Detect which cell encompasses the target text, then output its [x, y] center coordinate. 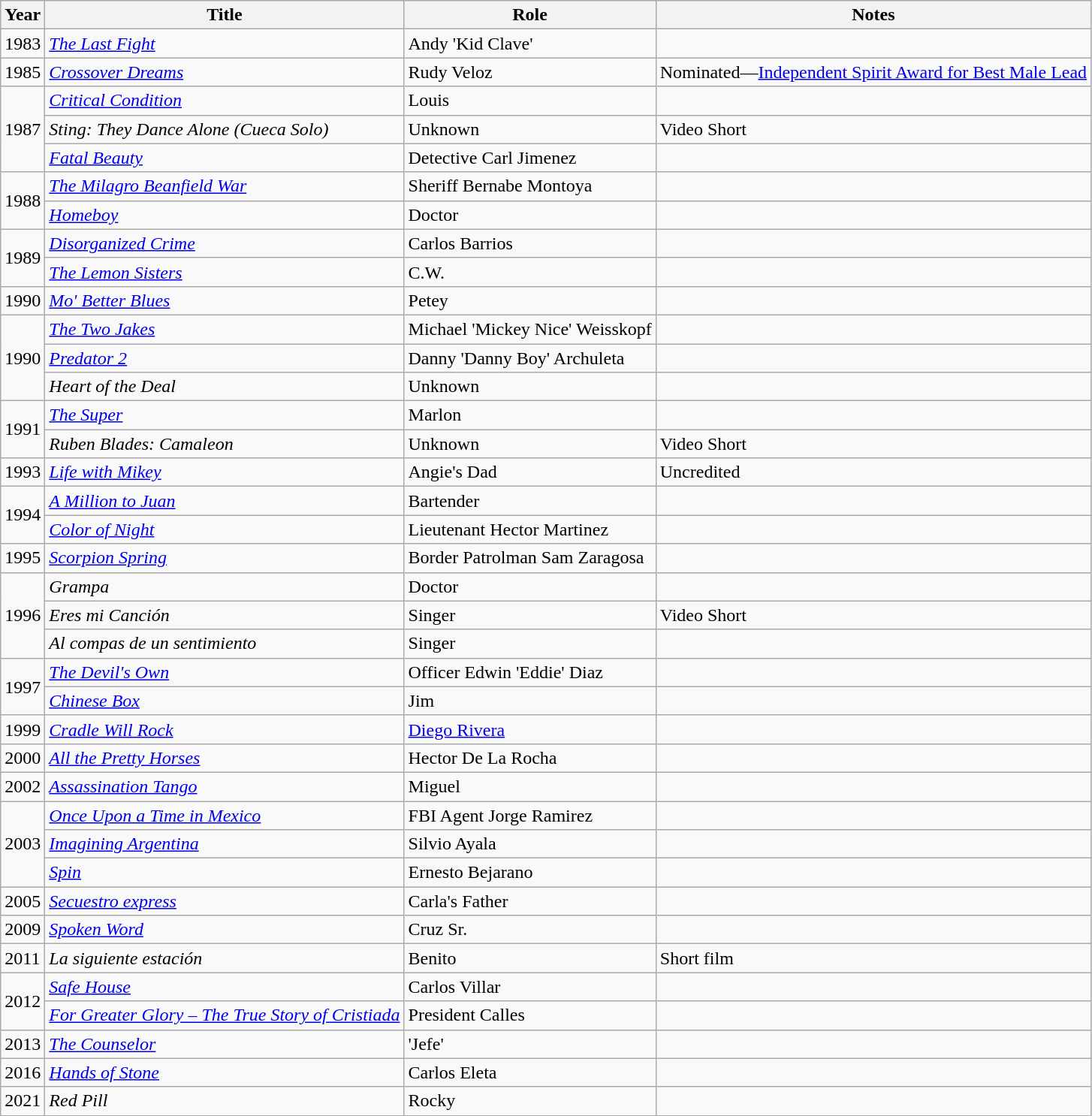
Life with Mikey [225, 472]
1991 [23, 430]
Safe House [225, 987]
La siguiente estación [225, 958]
2003 [23, 843]
Border Patrolman Sam Zaragosa [530, 558]
Silvio Ayala [530, 844]
Red Pill [225, 1101]
The Devil's Own [225, 672]
Nominated—Independent Spirit Award for Best Male Lead [873, 72]
Ruben Blades: Camaleon [225, 444]
Spin [225, 873]
Andy 'Kid Clave' [530, 44]
Louis [530, 101]
Chinese Box [225, 701]
Uncredited [873, 472]
1994 [23, 515]
2011 [23, 958]
Lieutenant Hector Martinez [530, 529]
Detective Carl Jimenez [530, 158]
Rocky [530, 1101]
2005 [23, 901]
Carla's Father [530, 901]
Year [23, 15]
The Milagro Beanfield War [225, 186]
Mo' Better Blues [225, 300]
The Two Jakes [225, 329]
Role [530, 15]
Eres mi Canción [225, 615]
All the Pretty Horses [225, 758]
Notes [873, 15]
Spoken Word [225, 930]
Imagining Argentina [225, 844]
1988 [23, 201]
Diego Rivera [530, 729]
1995 [23, 558]
2000 [23, 758]
C.W. [530, 272]
2009 [23, 930]
Rudy Veloz [530, 72]
Jim [530, 701]
Grampa [225, 587]
Carlos Barrios [530, 243]
1993 [23, 472]
Hector De La Rocha [530, 758]
The Lemon Sisters [225, 272]
Crossover Dreams [225, 72]
2013 [23, 1044]
1997 [23, 686]
For Greater Glory – The True Story of Cristiada [225, 1015]
Miguel [530, 786]
Marlon [530, 415]
2002 [23, 786]
Angie's Dad [530, 472]
Homeboy [225, 215]
Color of Night [225, 529]
Al compas de un sentimiento [225, 644]
Sheriff Bernabe Montoya [530, 186]
Assassination Tango [225, 786]
Petey [530, 300]
Michael 'Mickey Nice' Weisskopf [530, 329]
Short film [873, 958]
1999 [23, 729]
Once Upon a Time in Mexico [225, 815]
2012 [23, 1001]
A Million to Juan [225, 501]
Danny 'Danny Boy' Archuleta [530, 358]
Benito [530, 958]
1989 [23, 258]
Scorpion Spring [225, 558]
Heart of the Deal [225, 387]
Officer Edwin 'Eddie' Diaz [530, 672]
Cradle Will Rock [225, 729]
1996 [23, 615]
President Calles [530, 1015]
Predator 2 [225, 358]
Secuestro express [225, 901]
Hands of Stone [225, 1072]
Carlos Villar [530, 987]
The Last Fight [225, 44]
Title [225, 15]
1985 [23, 72]
The Super [225, 415]
'Jefe' [530, 1044]
2016 [23, 1072]
2021 [23, 1101]
1983 [23, 44]
1987 [23, 129]
Sting: They Dance Alone (Cueca Solo) [225, 129]
FBI Agent Jorge Ramirez [530, 815]
Carlos Eleta [530, 1072]
The Counselor [225, 1044]
Critical Condition [225, 101]
Cruz Sr. [530, 930]
Ernesto Bejarano [530, 873]
Disorganized Crime [225, 243]
Bartender [530, 501]
Fatal Beauty [225, 158]
